Output the (X, Y) coordinate of the center of the cell containing the given text.  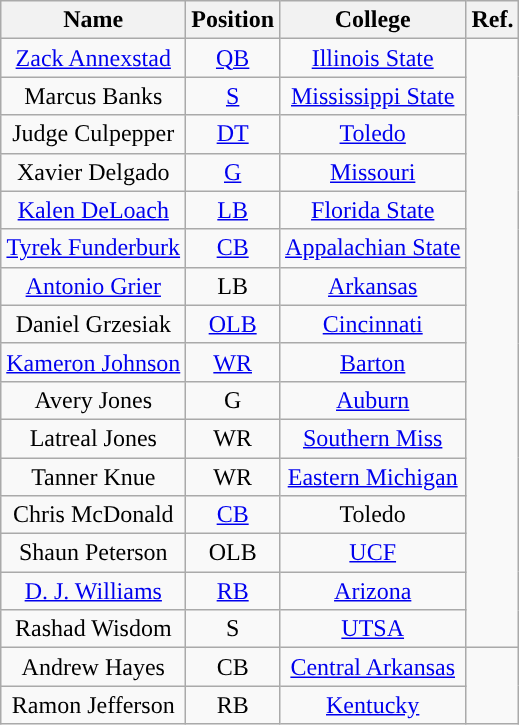
Appalachian State (373, 248)
Antonio Grier (94, 286)
D. J. Williams (94, 591)
Latreal Jones (94, 438)
Chris McDonald (94, 515)
Eastern Michigan (373, 477)
Mississippi State (373, 96)
Ref. (492, 20)
College (373, 20)
Southern Miss (373, 438)
Central Arkansas (373, 667)
Shaun Peterson (94, 553)
UCF (373, 553)
Marcus Banks (94, 96)
Avery Jones (94, 400)
Auburn (373, 400)
Tyrek Funderburk (94, 248)
Florida State (373, 210)
Barton (373, 362)
Andrew Hayes (94, 667)
Cincinnati (373, 324)
Ramon Jefferson (94, 705)
Kentucky (373, 705)
QB (233, 58)
Illinois State (373, 58)
Kameron Johnson (94, 362)
DT (233, 134)
Rashad Wisdom (94, 629)
Kalen DeLoach (94, 210)
Xavier Delgado (94, 172)
Judge Culpepper (94, 134)
Arkansas (373, 286)
UTSA (373, 629)
Tanner Knue (94, 477)
Position (233, 20)
Name (94, 20)
Missouri (373, 172)
Zack Annexstad (94, 58)
Daniel Grzesiak (94, 324)
Arizona (373, 591)
